Locate the cell with the specified text and output its [X, Y] center coordinate. 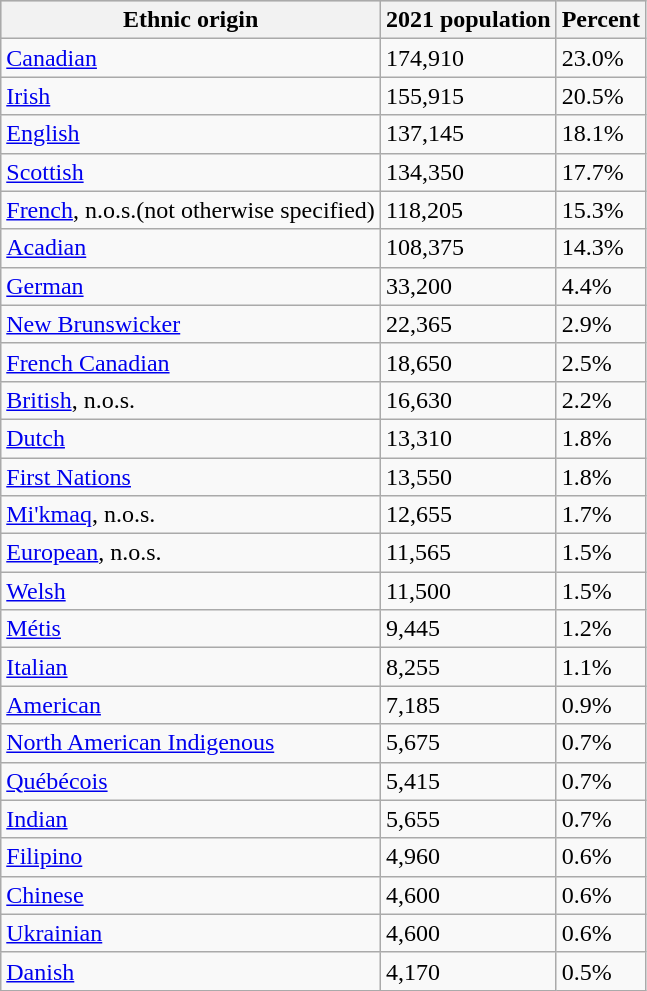
4,170 [468, 971]
9,445 [468, 629]
Acadian [191, 248]
Québécois [191, 781]
13,550 [468, 477]
5,655 [468, 819]
Ukrainian [191, 933]
11,565 [468, 553]
Métis [191, 629]
7,185 [468, 705]
Indian [191, 819]
174,910 [468, 58]
5,415 [468, 781]
14.3% [600, 248]
1.7% [600, 515]
134,350 [468, 172]
8,255 [468, 667]
Filipino [191, 857]
23.0% [600, 58]
2.5% [600, 362]
16,630 [468, 400]
155,915 [468, 96]
Percent [600, 20]
American [191, 705]
4.4% [600, 286]
4,960 [468, 857]
Dutch [191, 438]
11,500 [468, 591]
1.1% [600, 667]
20.5% [600, 96]
Scottish [191, 172]
18.1% [600, 134]
European, n.o.s. [191, 553]
12,655 [468, 515]
French, n.o.s.(not otherwise specified) [191, 210]
British, n.o.s. [191, 400]
New Brunswicker [191, 324]
0.9% [600, 705]
First Nations [191, 477]
Welsh [191, 591]
German [191, 286]
0.5% [600, 971]
French Canadian [191, 362]
22,365 [468, 324]
Italian [191, 667]
English [191, 134]
Danish [191, 971]
17.7% [600, 172]
5,675 [468, 743]
Ethnic origin [191, 20]
108,375 [468, 248]
1.2% [600, 629]
2.9% [600, 324]
137,145 [468, 134]
118,205 [468, 210]
15.3% [600, 210]
Chinese [191, 895]
Irish [191, 96]
18,650 [468, 362]
2021 population [468, 20]
Canadian [191, 58]
North American Indigenous [191, 743]
33,200 [468, 286]
Mi'kmaq, n.o.s. [191, 515]
2.2% [600, 400]
13,310 [468, 438]
